Capture the cell that displays the provided text and extract its (X, Y) central coordinate. 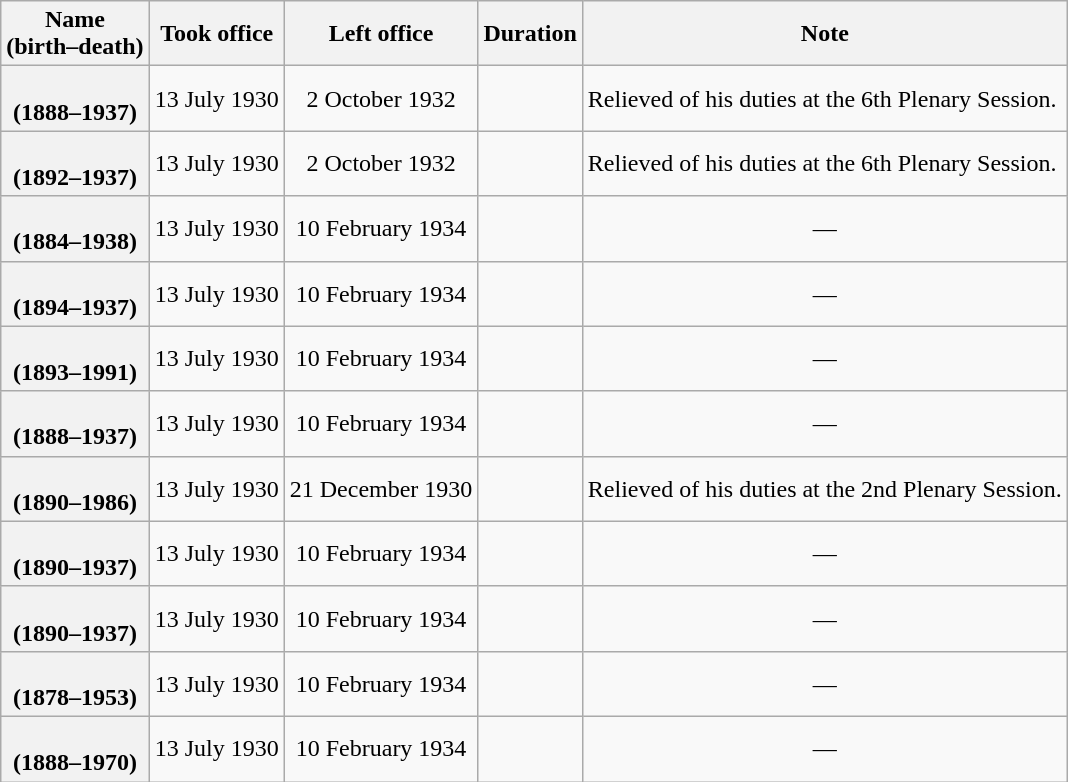
(1890–1986) (75, 488)
Duration (530, 34)
Relieved of his duties at the 2nd Plenary Session. (824, 488)
(1884–1938) (75, 228)
Left office (381, 34)
Took office (216, 34)
(1888–1970) (75, 748)
Note (824, 34)
Name(birth–death) (75, 34)
21 December 1930 (381, 488)
(1894–1937) (75, 294)
(1893–1991) (75, 358)
(1878–1953) (75, 684)
(1892–1937) (75, 164)
